Return the [X, Y] coordinate for the center point of the cell that contains the specified text.  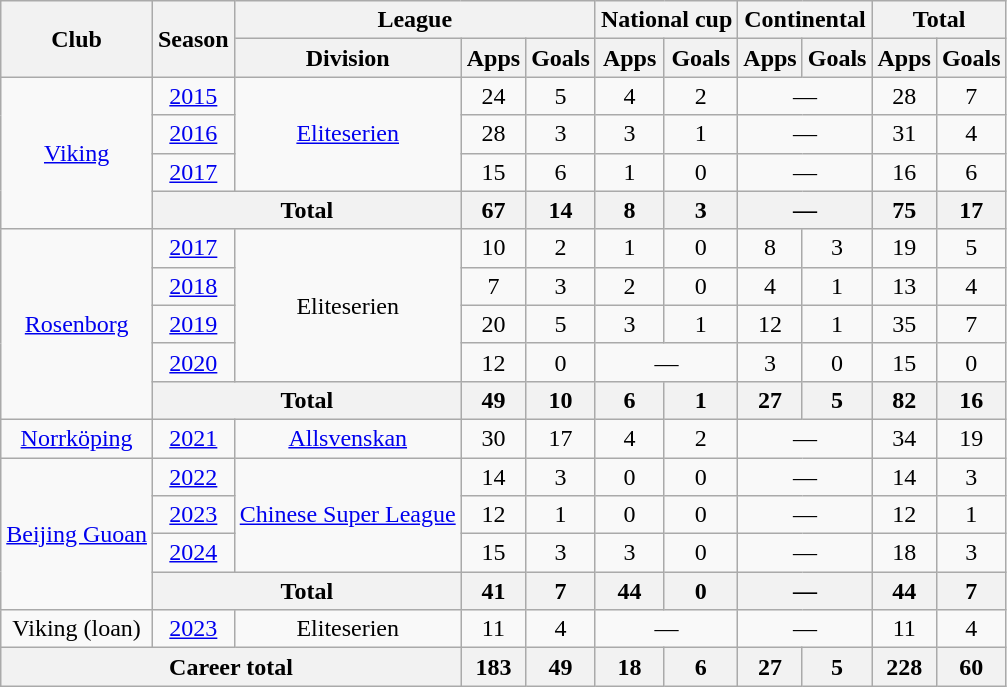
2015 [193, 96]
75 [904, 210]
Season [193, 39]
31 [904, 134]
183 [493, 667]
20 [493, 324]
2021 [193, 438]
National cup [666, 20]
Viking [77, 153]
2020 [193, 362]
2019 [193, 324]
67 [493, 210]
13 [904, 286]
Beijing Guoan [77, 534]
Career total [231, 667]
2018 [193, 286]
Chinese Super League [348, 515]
34 [904, 438]
Viking (loan) [77, 629]
Allsvenskan [348, 438]
Continental [805, 20]
41 [493, 591]
35 [904, 324]
Rosenborg [77, 324]
2016 [193, 134]
30 [493, 438]
Club [77, 39]
60 [971, 667]
228 [904, 667]
2024 [193, 553]
24 [493, 96]
Norrköping [77, 438]
Division [348, 58]
2022 [193, 477]
League [414, 20]
82 [904, 400]
